Detect which cell encompasses the target text, then output its [x, y] center coordinate. 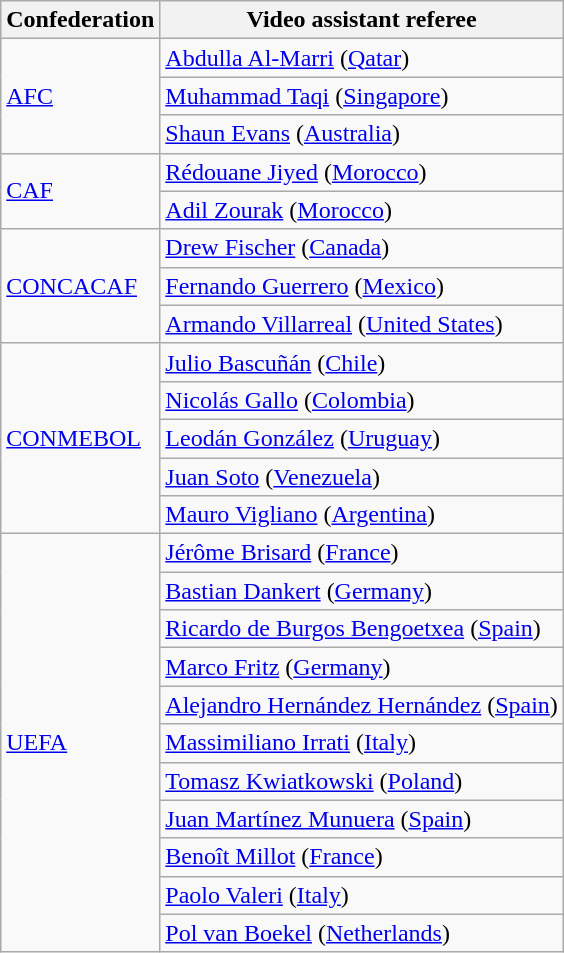
Bastian Dankert (Germany) [362, 591]
Ricardo de Burgos Bengoetxea (Spain) [362, 629]
Marco Fritz (Germany) [362, 667]
Fernando Guerrero (Mexico) [362, 286]
Julio Bascuñán (Chile) [362, 362]
Massimiliano Irrati (Italy) [362, 743]
Nicolás Gallo (Colombia) [362, 400]
Abdulla Al-Marri (Qatar) [362, 58]
Leodán González (Uruguay) [362, 438]
Benoît Millot (France) [362, 857]
Shaun Evans (Australia) [362, 134]
Alejandro Hernández Hernández (Spain) [362, 705]
CONCACAF [80, 286]
Video assistant referee [362, 20]
Rédouane Jiyed (Morocco) [362, 172]
UEFA [80, 744]
Tomasz Kwiatkowski (Poland) [362, 781]
Armando Villarreal (United States) [362, 324]
AFC [80, 96]
Adil Zourak (Morocco) [362, 210]
Drew Fischer (Canada) [362, 248]
Muhammad Taqi (Singapore) [362, 96]
Juan Martínez Munuera (Spain) [362, 819]
CONMEBOL [80, 438]
Pol van Boekel (Netherlands) [362, 933]
Confederation [80, 20]
CAF [80, 191]
Jérôme Brisard (France) [362, 553]
Mauro Vigliano (Argentina) [362, 515]
Paolo Valeri (Italy) [362, 895]
Juan Soto (Venezuela) [362, 477]
